Scan for the cell matching the given text and deliver its (X, Y) coordinate at center. 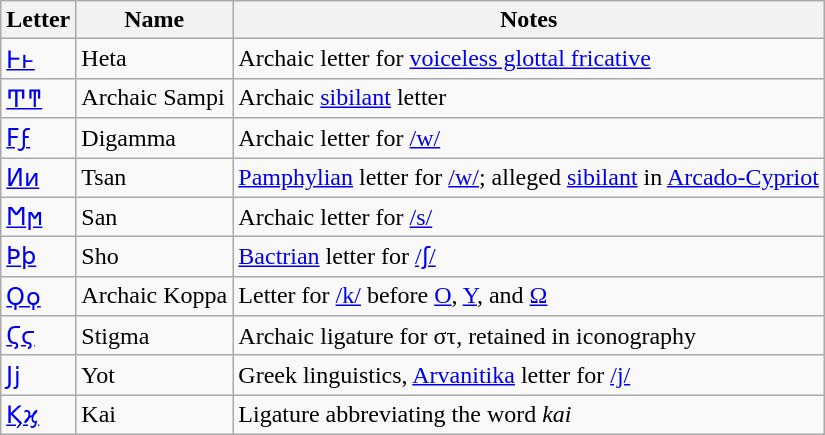
Ϗϗ (38, 415)
Greek linguistics, Arvanitika letter for /j/ (529, 375)
Archaic letter for /s/ (529, 217)
Letter (38, 20)
Bactrian letter for /ʃ/ (529, 257)
Yot (154, 375)
Digamma (154, 138)
Ͷͷ (38, 178)
Ͱͱ (38, 59)
Archaic letter for voiceless glottal fricative (529, 59)
Kai (154, 415)
Ϸϸ (38, 257)
Name (154, 20)
Tsan (154, 178)
Archaic sibilant letter (529, 98)
Heta (154, 59)
Ϝϝ (38, 138)
Archaic letter for /w/ (529, 138)
Archaic Sampi (154, 98)
Archaic Koppa (154, 296)
Ͳͳ (38, 98)
Ϳϳ (38, 375)
Notes (529, 20)
Ligature abbreviating the word kai (529, 415)
Ϻϻ (38, 217)
Ϛϛ (38, 336)
San (154, 217)
Stigma (154, 336)
Archaic ligature for στ, retained in iconography (529, 336)
Pamphylian letter for /w/; alleged sibilant in Arcado-Cypriot (529, 178)
Letter for /k/ before Ο, Υ, and Ω (529, 296)
Sho (154, 257)
Ϙϙ (38, 296)
